Extract the (X, Y) coordinate from the center of the cell holding the provided text.  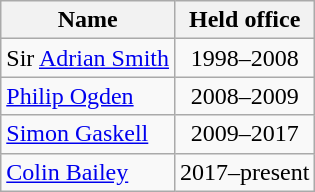
1998–2008 (245, 58)
2009–2017 (245, 134)
Held office (245, 20)
Name (88, 20)
Simon Gaskell (88, 134)
Colin Bailey (88, 172)
2017–present (245, 172)
Sir Adrian Smith (88, 58)
2008–2009 (245, 96)
Philip Ogden (88, 96)
